Determine the [X, Y] coordinate at the center of the cell enclosing the given text.  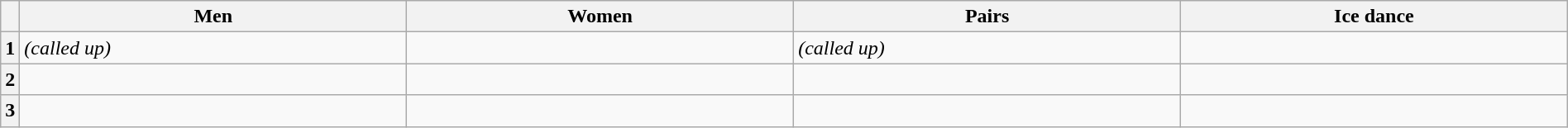
1 [10, 48]
Pairs [987, 17]
3 [10, 111]
Ice dance [1374, 17]
2 [10, 79]
Men [213, 17]
Women [600, 17]
